Provide the (x, y) coordinate of the cell's center where the given text is located.  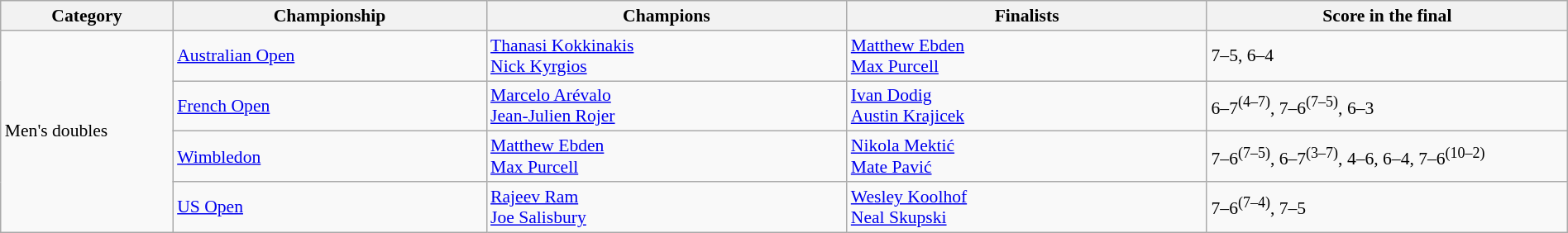
Score in the final (1387, 16)
Ivan Dodig Austin Krajicek (1027, 106)
Category (87, 16)
Nikola Mektić Mate Pavić (1027, 157)
7–6(7–5), 6–7(3–7), 4–6, 6–4, 7–6(10–2) (1387, 157)
Championship (329, 16)
French Open (329, 106)
Champions (667, 16)
Rajeev Ram Joe Salisbury (667, 207)
Australian Open (329, 56)
6–7(4–7), 7–6(7–5), 6–3 (1387, 106)
Wimbledon (329, 157)
Wesley Koolhof Neal Skupski (1027, 207)
Marcelo Arévalo Jean-Julien Rojer (667, 106)
Men's doubles (87, 131)
Finalists (1027, 16)
Thanasi Kokkinakis Nick Kyrgios (667, 56)
7–5, 6–4 (1387, 56)
7–6(7–4), 7–5 (1387, 207)
US Open (329, 207)
